Determine the [x, y] coordinate at the center of the cell enclosing the given text.  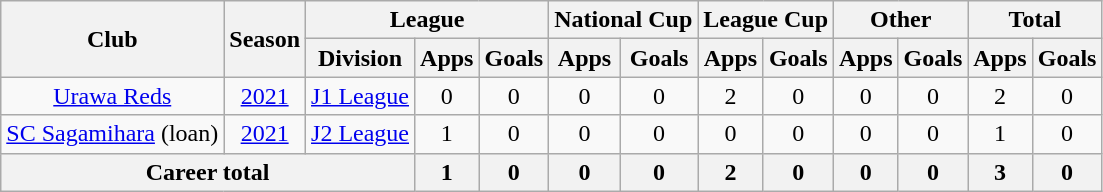
J2 League [360, 134]
Total [1035, 20]
3 [1000, 172]
Other [901, 20]
SC Sagamihara (loan) [112, 134]
Urawa Reds [112, 96]
League [428, 20]
League Cup [766, 20]
National Cup [624, 20]
J1 League [360, 96]
Season [265, 39]
Career total [208, 172]
Club [112, 39]
Division [360, 58]
